Search for the cell housing the specified text and yield its [x, y] center coordinate. 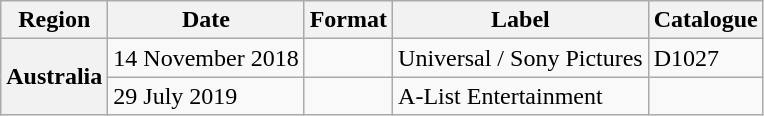
D1027 [706, 58]
14 November 2018 [206, 58]
Format [348, 20]
29 July 2019 [206, 96]
Label [521, 20]
Australia [54, 77]
A-List Entertainment [521, 96]
Region [54, 20]
Date [206, 20]
Catalogue [706, 20]
Universal / Sony Pictures [521, 58]
